Find where the given text appears and provide that cell's center as [x, y] coordinate. 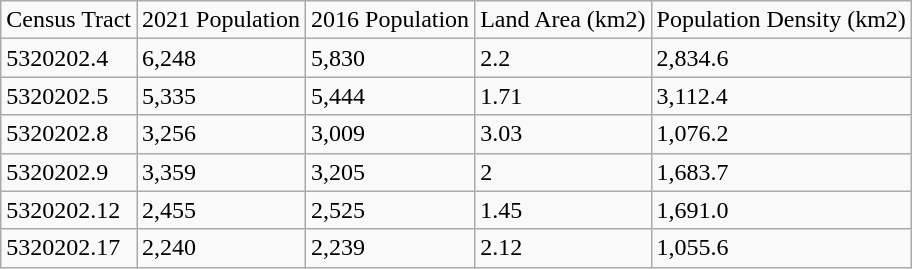
5320202.12 [69, 210]
2,834.6 [781, 58]
3,205 [390, 172]
5320202.17 [69, 248]
5320202.8 [69, 134]
Population Density (km2) [781, 20]
2,455 [220, 210]
1,691.0 [781, 210]
Land Area (km2) [563, 20]
6,248 [220, 58]
5,830 [390, 58]
3.03 [563, 134]
2016 Population [390, 20]
1.45 [563, 210]
3,256 [220, 134]
5320202.9 [69, 172]
2,525 [390, 210]
2021 Population [220, 20]
2.2 [563, 58]
3,009 [390, 134]
2,240 [220, 248]
3,112.4 [781, 96]
5320202.5 [69, 96]
2.12 [563, 248]
3,359 [220, 172]
5,335 [220, 96]
Census Tract [69, 20]
1,055.6 [781, 248]
5,444 [390, 96]
2,239 [390, 248]
1,683.7 [781, 172]
2 [563, 172]
1.71 [563, 96]
5320202.4 [69, 58]
1,076.2 [781, 134]
